Capture the cell that displays the provided text and extract its [X, Y] central coordinate. 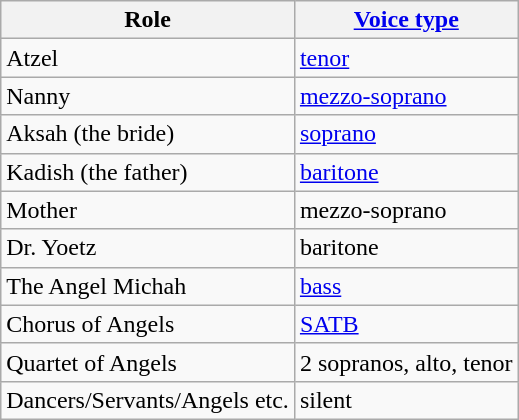
Mother [148, 210]
tenor [406, 58]
Dr. Yoetz [148, 248]
SATB [406, 324]
Role [148, 20]
Aksah (the bride) [148, 134]
Kadish (the father) [148, 172]
Voice type [406, 20]
Nanny [148, 96]
The Angel Michah [148, 286]
silent [406, 400]
Quartet of Angels [148, 362]
bass [406, 286]
soprano [406, 134]
2 sopranos, alto, tenor [406, 362]
Atzel [148, 58]
Dancers/Servants/Angels etc. [148, 400]
Chorus of Angels [148, 324]
